Capture the cell that displays the provided text and extract its [x, y] central coordinate. 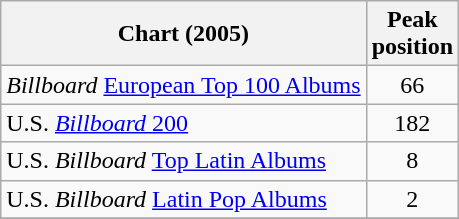
U.S. Billboard Top Latin Albums [184, 161]
182 [412, 123]
Chart (2005) [184, 34]
Billboard European Top 100 Albums [184, 85]
U.S. Billboard 200 [184, 123]
8 [412, 161]
66 [412, 85]
U.S. Billboard Latin Pop Albums [184, 199]
2 [412, 199]
Peakposition [412, 34]
